Find where the given text appears and provide that cell's center as [X, Y] coordinate. 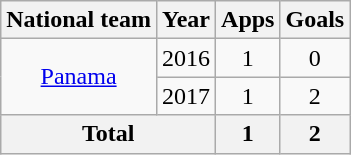
National team [79, 20]
0 [315, 58]
2016 [186, 58]
Goals [315, 20]
Total [108, 134]
2017 [186, 96]
Year [186, 20]
Apps [248, 20]
Panama [79, 77]
